Extract the [X, Y] coordinate from the center of the cell holding the provided text.  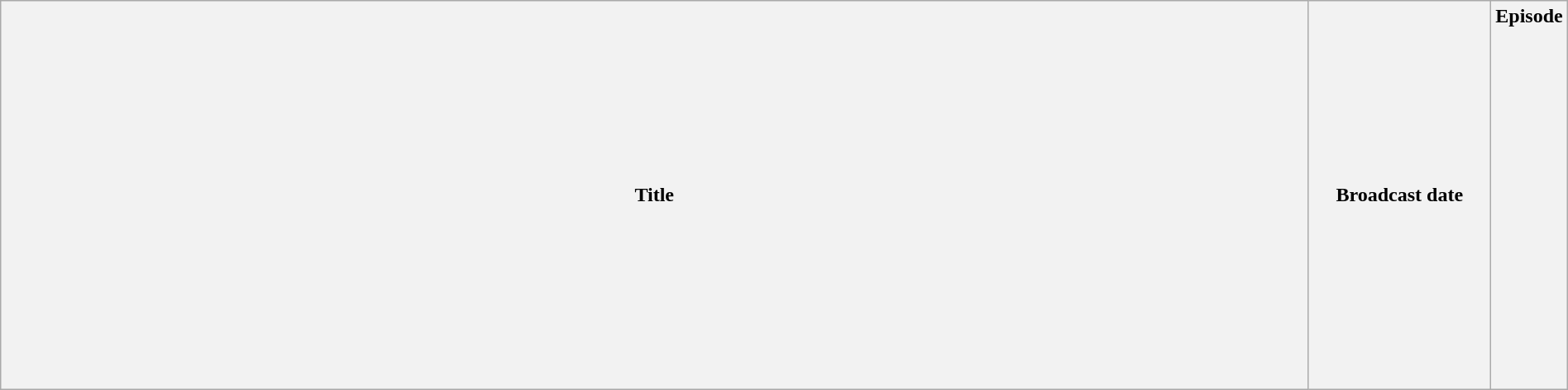
Episode [1529, 195]
Broadcast date [1399, 195]
Title [655, 195]
